Detect which cell encompasses the target text, then output its (X, Y) center coordinate. 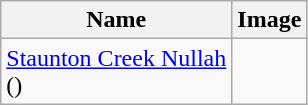
Name (116, 20)
Image (270, 20)
Staunton Creek Nullah () (116, 72)
